Return [X, Y] of the center of cell containing provided text 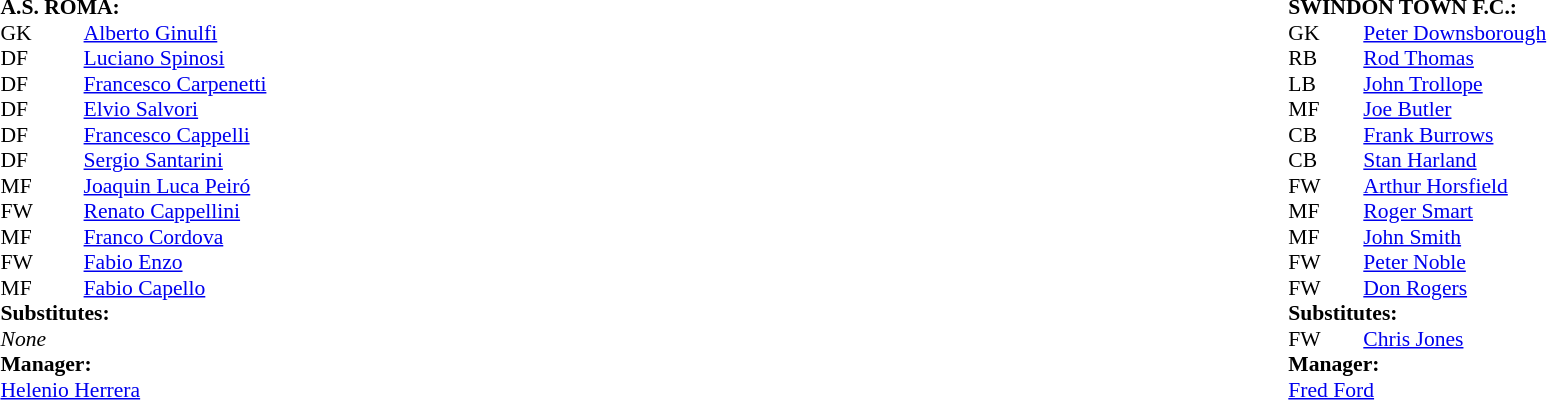
Arthur Horsfield [1454, 186]
Joaquin Luca Peiró [176, 186]
Don Rogers [1454, 288]
Alberto Ginulfi [176, 33]
Francesco Cappelli [176, 135]
Rod Thomas [1454, 59]
Fabio Enzo [176, 263]
John Smith [1454, 237]
Sergio Santarini [176, 161]
RB [1307, 59]
Francesco Carpenetti [176, 84]
None [23, 339]
Peter Noble [1454, 263]
Stan Harland [1454, 161]
Joe Butler [1454, 109]
Elvio Salvori [176, 109]
LB [1307, 84]
Chris Jones [1454, 339]
Frank Burrows [1454, 135]
Renato Cappellini [176, 211]
Roger Smart [1454, 211]
Fabio Capello [176, 288]
John Trollope [1454, 84]
Franco Cordova [176, 237]
Luciano Spinosi [176, 59]
Peter Downsborough [1454, 33]
